Search for the cell housing the specified text and yield its [X, Y] center coordinate. 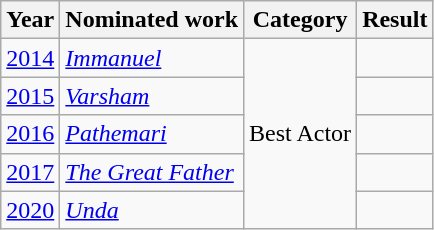
Varsham [152, 96]
Year [30, 20]
Nominated work [152, 20]
Result [395, 20]
2014 [30, 58]
Pathemari [152, 134]
Best Actor [300, 134]
2017 [30, 172]
2020 [30, 210]
2015 [30, 96]
Unda [152, 210]
2016 [30, 134]
The Great Father [152, 172]
Immanuel [152, 58]
Category [300, 20]
